Capture the cell that displays the provided text and extract its [X, Y] central coordinate. 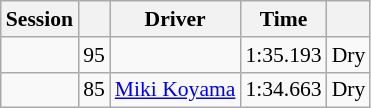
1:35.193 [283, 55]
Session [40, 19]
85 [94, 90]
Miki Koyama [176, 90]
1:34.663 [283, 90]
Time [283, 19]
Driver [176, 19]
95 [94, 55]
